Output the [x, y] coordinate of the center of the cell containing the given text.  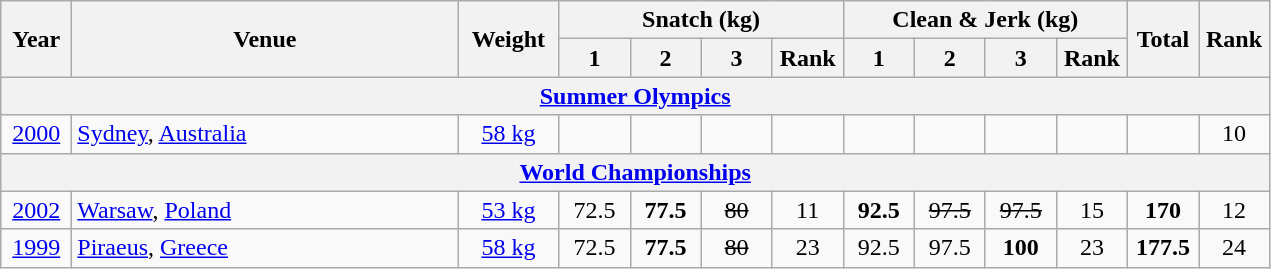
24 [1234, 248]
53 kg [508, 210]
11 [808, 210]
Sydney, Australia [265, 134]
15 [1092, 210]
2002 [36, 210]
Weight [508, 39]
170 [1162, 210]
Snatch (kg) [701, 20]
2000 [36, 134]
Clean & Jerk (kg) [985, 20]
Summer Olympics [636, 96]
Piraeus, Greece [265, 248]
Total [1162, 39]
177.5 [1162, 248]
Warsaw, Poland [265, 210]
1999 [36, 248]
World Championships [636, 172]
Venue [265, 39]
10 [1234, 134]
Year [36, 39]
100 [1020, 248]
12 [1234, 210]
